From the cell containing the given text, extract its center point as (x, y) coordinate. 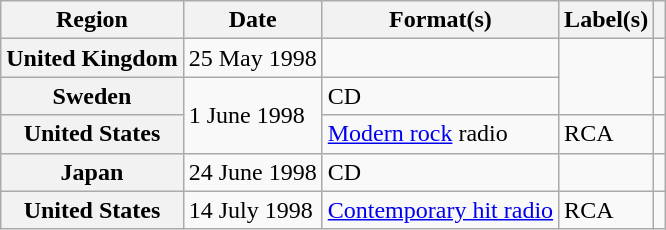
Label(s) (606, 20)
United Kingdom (92, 58)
1 June 1998 (252, 115)
Japan (92, 172)
Date (252, 20)
Modern rock radio (440, 134)
Region (92, 20)
Sweden (92, 96)
14 July 1998 (252, 210)
24 June 1998 (252, 172)
25 May 1998 (252, 58)
Format(s) (440, 20)
Contemporary hit radio (440, 210)
